Identify which cell holds the provided text, then report its (x, y) central coordinate. 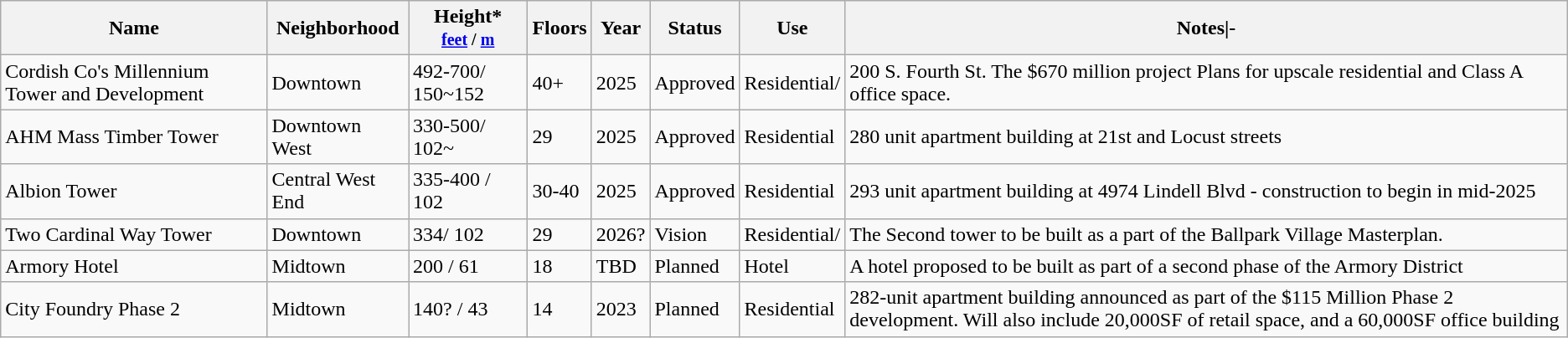
40+ (560, 82)
Hotel (792, 266)
Armory Hotel (134, 266)
Neighborhood (338, 28)
Use (792, 28)
A hotel proposed to be built as part of a second phase of the Armory District (1206, 266)
200 S. Fourth St. The $670 million project Plans for upscale residential and Class A office space. (1206, 82)
2026? (621, 234)
Albion Tower (134, 191)
Notes|- (1206, 28)
30-40 (560, 191)
Year (621, 28)
200 / 61 (468, 266)
334/ 102 (468, 234)
Height*feet / m (468, 28)
492-700/ 150~152 (468, 82)
Cordish Co's Millennium Tower and Development (134, 82)
Floors (560, 28)
Vision (695, 234)
Downtown West (338, 137)
335-400 / 102 (468, 191)
2023 (621, 310)
The Second tower to be built as a part of the Ballpark Village Masterplan. (1206, 234)
330-500/ 102~ (468, 137)
Central West End (338, 191)
14 (560, 310)
293 unit apartment building at 4974 Lindell Blvd - construction to begin in mid-2025 (1206, 191)
City Foundry Phase 2 (134, 310)
280 unit apartment building at 21st and Locust streets (1206, 137)
Name (134, 28)
AHM Mass Timber Tower (134, 137)
TBD (621, 266)
Status (695, 28)
Two Cardinal Way Tower (134, 234)
18 (560, 266)
140? / 43 (468, 310)
